Return the [X, Y] coordinate for the center point of the cell that contains the specified text.  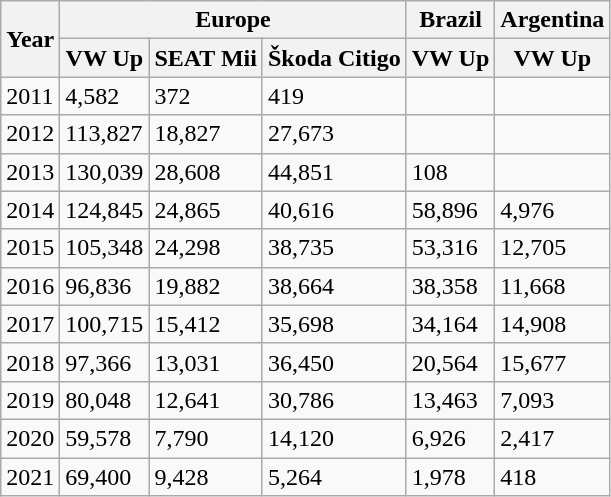
SEAT Mii [206, 58]
Year [30, 39]
418 [552, 477]
12,705 [552, 248]
2015 [30, 248]
419 [334, 96]
100,715 [104, 324]
24,865 [206, 210]
97,366 [104, 362]
15,677 [552, 362]
34,164 [450, 324]
4,976 [552, 210]
96,836 [104, 286]
19,882 [206, 286]
Škoda Citigo [334, 58]
38,735 [334, 248]
2017 [30, 324]
6,926 [450, 438]
1,978 [450, 477]
36,450 [334, 362]
2013 [30, 172]
4,582 [104, 96]
Argentina [552, 20]
108 [450, 172]
35,698 [334, 324]
7,790 [206, 438]
53,316 [450, 248]
12,641 [206, 400]
130,039 [104, 172]
2011 [30, 96]
2016 [30, 286]
20,564 [450, 362]
14,908 [552, 324]
2,417 [552, 438]
5,264 [334, 477]
24,298 [206, 248]
2012 [30, 134]
58,896 [450, 210]
372 [206, 96]
2018 [30, 362]
38,358 [450, 286]
11,668 [552, 286]
2021 [30, 477]
44,851 [334, 172]
7,093 [552, 400]
2019 [30, 400]
80,048 [104, 400]
13,463 [450, 400]
30,786 [334, 400]
27,673 [334, 134]
113,827 [104, 134]
38,664 [334, 286]
9,428 [206, 477]
69,400 [104, 477]
18,827 [206, 134]
28,608 [206, 172]
59,578 [104, 438]
2014 [30, 210]
15,412 [206, 324]
124,845 [104, 210]
Europe [233, 20]
Brazil [450, 20]
2020 [30, 438]
40,616 [334, 210]
105,348 [104, 248]
13,031 [206, 362]
14,120 [334, 438]
